From the cell containing the given text, extract its center point as (x, y) coordinate. 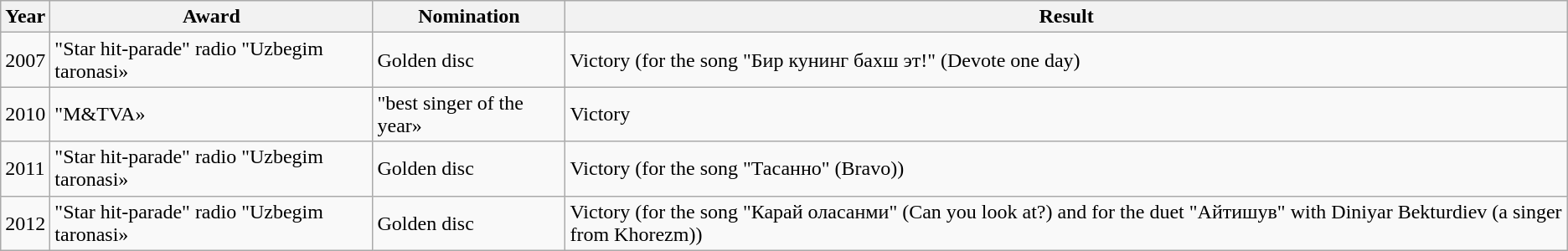
"M&TVA» (211, 114)
Victory (for the song "Карай оласанми" (Can you look at?) and for the duet "Айтишув" with Diniyar Bekturdiev (a singer from Khorezm)) (1066, 223)
2010 (25, 114)
Victory (for the song "Бир кунинг бахш эт!" (Devote one day) (1066, 60)
Victory (for the song "Тасанно" (Bravo)) (1066, 169)
2007 (25, 60)
Year (25, 17)
Result (1066, 17)
Nomination (469, 17)
"best singer of the year» (469, 114)
Victory (1066, 114)
2011 (25, 169)
Award (211, 17)
2012 (25, 223)
